Identify which cell holds the provided text, then report its [x, y] central coordinate. 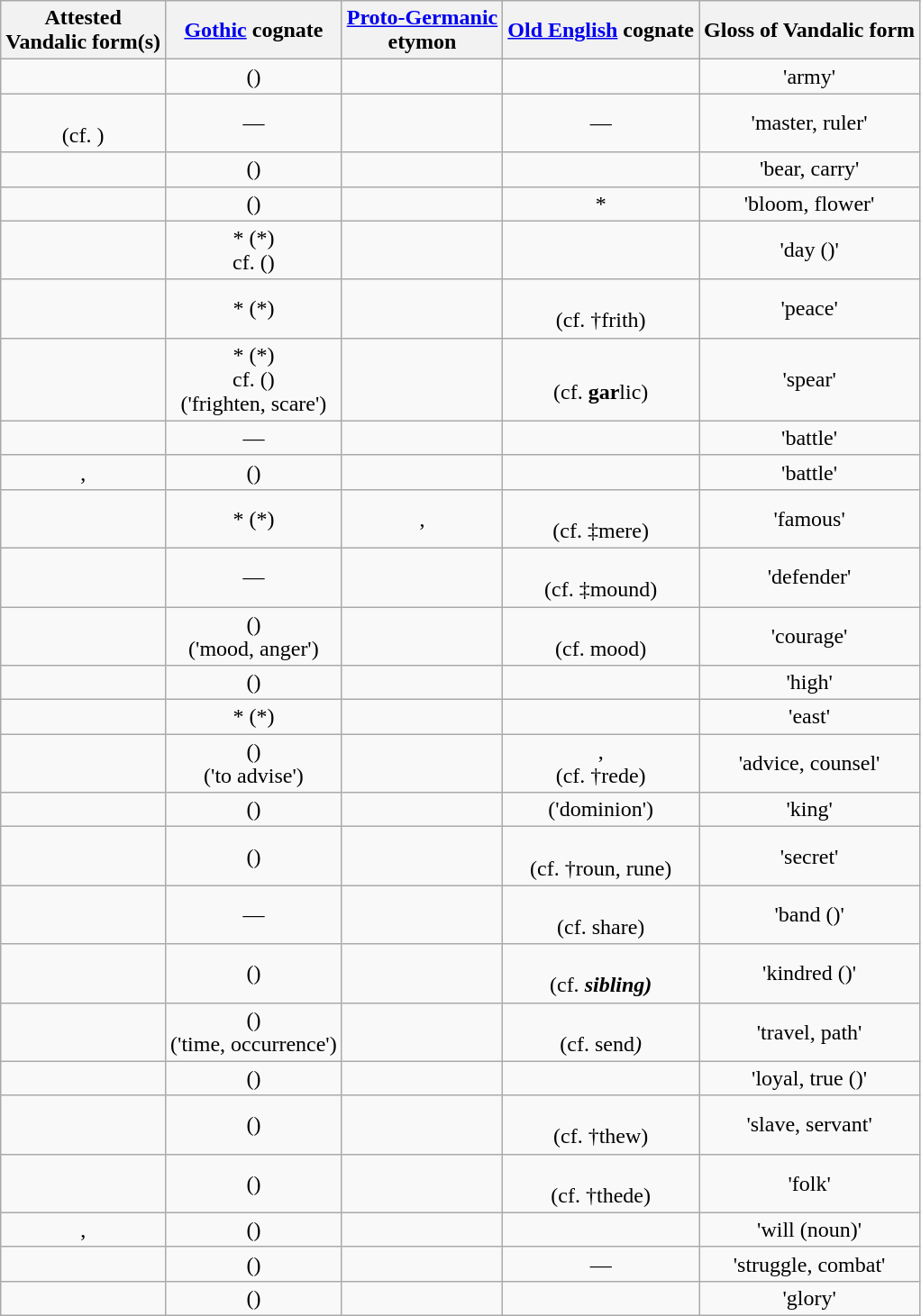
* [601, 204]
'folk' [809, 1184]
()('mood, anger') [254, 636]
'secret' [809, 856]
'king' [809, 810]
'glory' [809, 1298]
(cf. share) [601, 915]
Gothic cognate [254, 31]
(cf. ) [83, 123]
* (*)cf. ()('frighten, scare') [254, 379]
'day ()' [809, 250]
'east' [809, 717]
(cf. †frith) [601, 308]
'famous' [809, 519]
'advice, counsel' [809, 764]
AttestedVandalic form(s) [83, 31]
(cf. send) [601, 1032]
'army' [809, 77]
(cf. garlic) [601, 379]
'will (noun)' [809, 1230]
(cf. sibling) [601, 973]
(cf. †thew) [601, 1124]
, (cf. †rede) [601, 764]
(cf. ‡mound) [601, 576]
Proto-Germanic etymon [422, 31]
()('time, occurrence') [254, 1032]
'spear' [809, 379]
'slave, servant' [809, 1124]
Gloss of Vandalic form [809, 31]
'bear, carry' [809, 169]
'loyal, true ()' [809, 1078]
'master, ruler' [809, 123]
()('to advise') [254, 764]
'struggle, combat' [809, 1264]
'peace' [809, 308]
'bloom, flower' [809, 204]
Old English cognate [601, 31]
'courage' [809, 636]
'defender' [809, 576]
(cf. †thede) [601, 1184]
(cf. mood) [601, 636]
(cf. †roun, rune) [601, 856]
'band ()' [809, 915]
* (*) cf. () [254, 250]
'kindred ()' [809, 973]
'high' [809, 683]
(cf. ‡mere) [601, 519]
('dominion') [601, 810]
'travel, path' [809, 1032]
